Search for the cell housing the specified text and yield its (x, y) center coordinate. 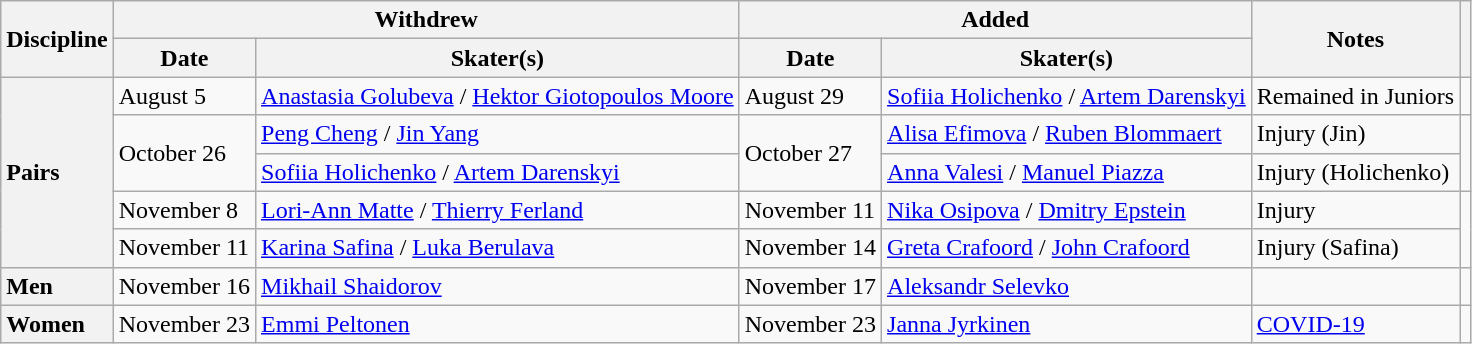
Aleksandr Selevko (1067, 286)
Injury (Safina) (1355, 248)
Discipline (57, 39)
October 26 (184, 153)
October 27 (810, 153)
Injury (Jin) (1355, 134)
Anna Valesi / Manuel Piazza (1067, 172)
Mikhail Shaidorov (498, 286)
Injury (Holichenko) (1355, 172)
Janna Jyrkinen (1067, 324)
Nika Osipova / Dmitry Epstein (1067, 210)
Notes (1355, 39)
Karina Safina / Luka Berulava (498, 248)
Pairs (57, 172)
Added (995, 20)
Alisa Efimova / Ruben Blommaert (1067, 134)
November 16 (184, 286)
Lori-Ann Matte / Thierry Ferland (498, 210)
August 29 (810, 96)
Greta Crafoord / John Crafoord (1067, 248)
COVID-19 (1355, 324)
Remained in Juniors (1355, 96)
Anastasia Golubeva / Hektor Giotopoulos Moore (498, 96)
Women (57, 324)
Withdrew (426, 20)
November 17 (810, 286)
August 5 (184, 96)
November 8 (184, 210)
November 14 (810, 248)
Peng Cheng / Jin Yang (498, 134)
Injury (1355, 210)
Emmi Peltonen (498, 324)
Men (57, 286)
